Identify which cell holds the provided text, then report its (X, Y) central coordinate. 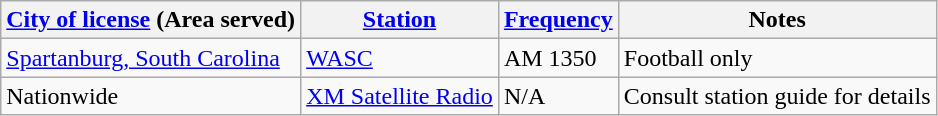
Football only (777, 58)
WASC (400, 58)
XM Satellite Radio (400, 96)
Frequency (558, 20)
AM 1350 (558, 58)
Spartanburg, South Carolina (151, 58)
City of license (Area served) (151, 20)
Consult station guide for details (777, 96)
N/A (558, 96)
Notes (777, 20)
Nationwide (151, 96)
Station (400, 20)
